Detect which cell encompasses the target text, then output its [x, y] center coordinate. 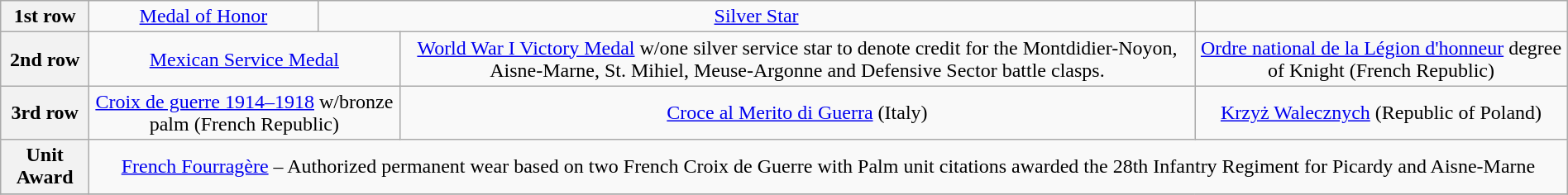
3rd row [45, 112]
1st row [45, 17]
Croix de guerre 1914–1918 w/bronze palm (French Republic) [245, 112]
Mexican Service Medal [245, 59]
2nd row [45, 59]
Silver Star [756, 17]
Unit Award [45, 167]
Medal of Honor [203, 17]
Ordre national de la Légion d'honneur degree of Knight (French Republic) [1381, 59]
Krzyż Walecznych (Republic of Poland) [1381, 112]
Croce al Merito di Guerra (Italy) [797, 112]
